Identify which cell holds the provided text, then report its [x, y] central coordinate. 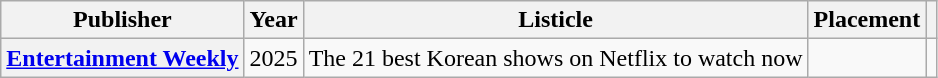
Publisher [122, 20]
Listicle [556, 20]
The 21 best Korean shows on Netflix to watch now [556, 58]
Year [274, 20]
2025 [274, 58]
Placement [867, 20]
Entertainment Weekly [122, 58]
